Pinpoint the cell where the given text exists, returning its (X, Y) midpoint coordinate. 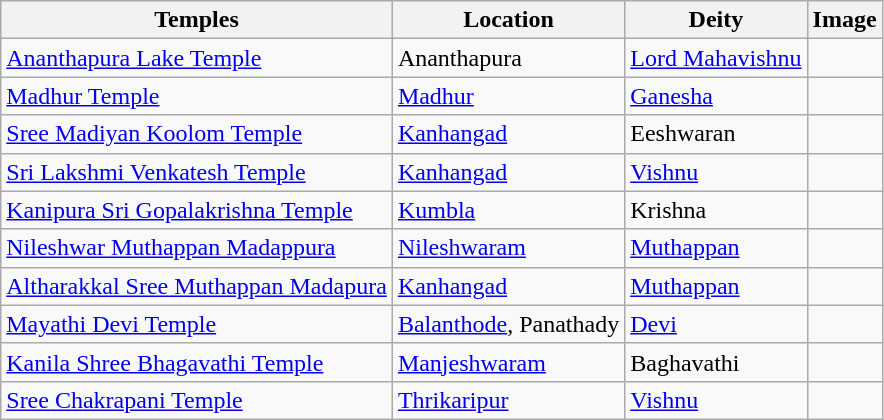
Location (508, 20)
Baghavathi (716, 362)
Sree Madiyan Koolom Temple (197, 134)
Nileshwar Muthappan Madappura (197, 248)
Kumbla (508, 210)
Kanipura Sri Gopalakrishna Temple (197, 210)
Nileshwaram (508, 248)
Madhur Temple (197, 96)
Ananthapura (508, 58)
Mayathi Devi Temple (197, 324)
Devi (716, 324)
Lord Mahavishnu (716, 58)
Deity (716, 20)
Altharakkal Sree Muthappan Madapura (197, 286)
Temples (197, 20)
Madhur (508, 96)
Image (844, 20)
Ganesha (716, 96)
Thrikaripur (508, 400)
Eeshwaran (716, 134)
Krishna (716, 210)
Sree Chakrapani Temple (197, 400)
Manjeshwaram (508, 362)
Balanthode, Panathady (508, 324)
Sri Lakshmi Venkatesh Temple (197, 172)
Ananthapura Lake Temple (197, 58)
Kanila Shree Bhagavathi Temple (197, 362)
